From the cell containing the given text, extract its center point as [x, y] coordinate. 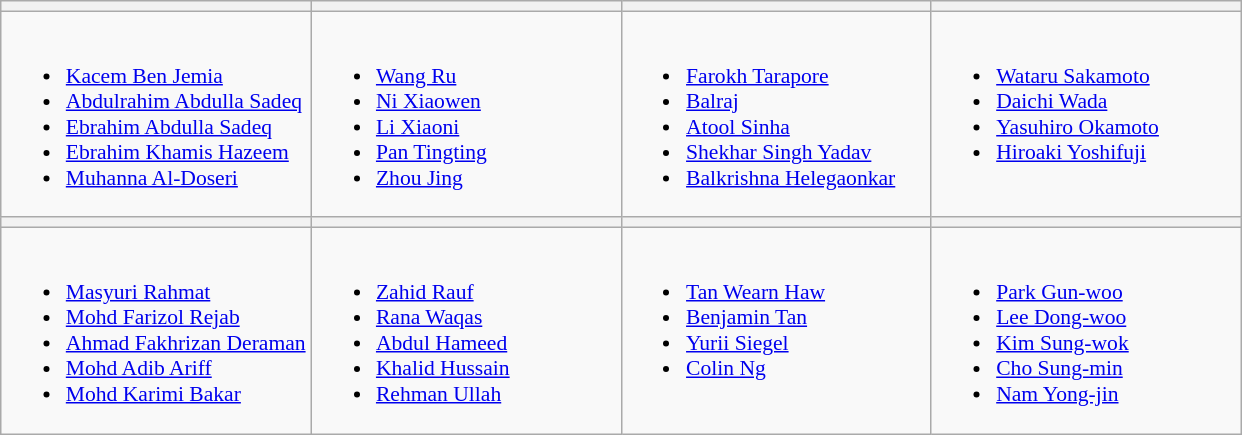
Wang RuNi XiaowenLi XiaoniPan TingtingZhou Jing [466, 114]
Farokh TaraporeBalrajAtool SinhaShekhar Singh YadavBalkrishna Helegaonkar [776, 114]
Tan Wearn HawBenjamin TanYurii SiegelColin Ng [776, 331]
Wataru SakamotoDaichi WadaYasuhiro OkamotoHiroaki Yoshifuji [1086, 114]
Zahid RaufRana WaqasAbdul HameedKhalid HussainRehman Ullah [466, 331]
Park Gun-wooLee Dong-wooKim Sung-wokCho Sung-minNam Yong-jin [1086, 331]
Kacem Ben JemiaAbdulrahim Abdulla SadeqEbrahim Abdulla SadeqEbrahim Khamis HazeemMuhanna Al-Doseri [156, 114]
Masyuri RahmatMohd Farizol RejabAhmad Fakhrizan DeramanMohd Adib AriffMohd Karimi Bakar [156, 331]
